Identify which cell holds the provided text, then report its [X, Y] central coordinate. 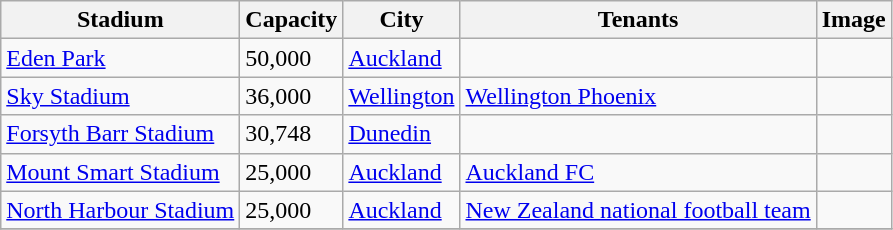
50,000 [292, 58]
Image [854, 20]
Wellington Phoenix [638, 96]
Sky Stadium [120, 96]
City [402, 20]
North Harbour Stadium [120, 210]
Tenants [638, 20]
Mount Smart Stadium [120, 172]
Stadium [120, 20]
Auckland FC [638, 172]
Capacity [292, 20]
Dunedin [402, 134]
Eden Park [120, 58]
Forsyth Barr Stadium [120, 134]
36,000 [292, 96]
New Zealand national football team [638, 210]
Wellington [402, 96]
30,748 [292, 134]
